Return (X, Y) of the center of cell containing provided text 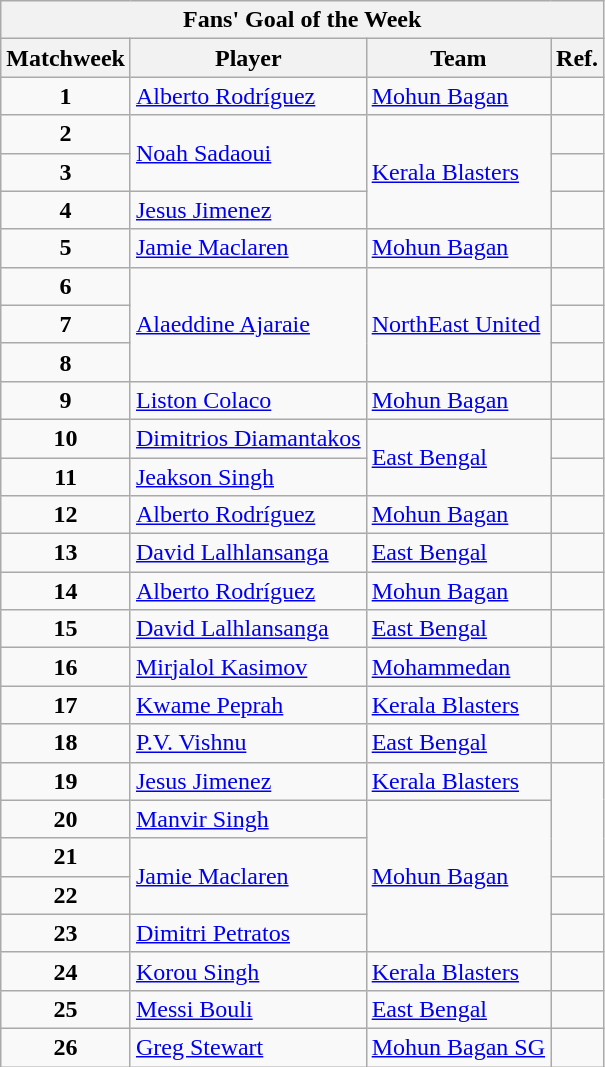
Player (248, 58)
NorthEast United (458, 324)
19 (66, 781)
23 (66, 933)
10 (66, 438)
Greg Stewart (248, 1047)
Kwame Peprah (248, 705)
7 (66, 324)
Mohammedan (458, 667)
2 (66, 134)
Manvir Singh (248, 819)
17 (66, 705)
8 (66, 362)
6 (66, 286)
16 (66, 667)
Dimitri Petratos (248, 933)
Mohun Bagan SG (458, 1047)
Jeakson Singh (248, 477)
25 (66, 1009)
Fans' Goal of the Week (302, 20)
Korou Singh (248, 971)
Dimitrios Diamantakos (248, 438)
Messi Bouli (248, 1009)
24 (66, 971)
Ref. (578, 58)
Alaeddine Ajaraie (248, 324)
11 (66, 477)
22 (66, 895)
4 (66, 210)
3 (66, 172)
1 (66, 96)
21 (66, 857)
14 (66, 591)
Mirjalol Kasimov (248, 667)
P.V. Vishnu (248, 743)
5 (66, 248)
9 (66, 400)
Team (458, 58)
18 (66, 743)
Noah Sadaoui (248, 153)
15 (66, 629)
13 (66, 553)
20 (66, 819)
Liston Colaco (248, 400)
12 (66, 515)
Matchweek (66, 58)
26 (66, 1047)
